Provide the (x, y) coordinate of the cell's center where the given text is located.  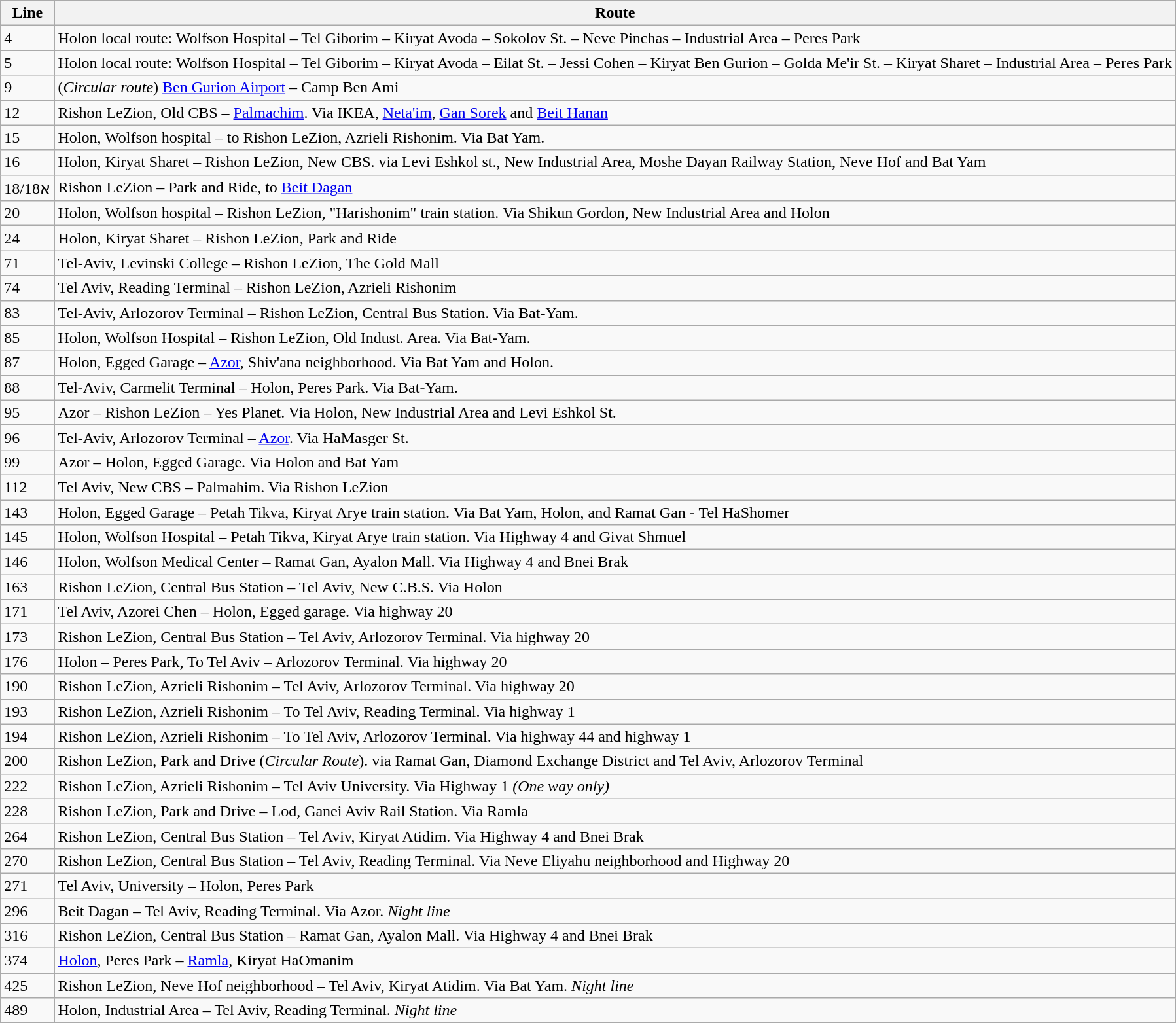
Tel-Aviv, Carmelit Terminal – Holon, Peres Park. Via Bat-Yam. (615, 387)
Rishon LeZion, Central Bus Station – Tel Aviv, New C.B.S. Via Holon (615, 587)
Holon, Peres Park – Ramla, Kiryat HaOmanim (615, 961)
18/18א (27, 188)
Holon, Wolfson Hospital – Rishon LeZion, Old Indust. Area. Via Bat-Yam. (615, 338)
83 (27, 313)
112 (27, 487)
222 (27, 786)
Rishon LeZion, Azrieli Rishonim – Tel Aviv University. Via Highway 1 (One way only) (615, 786)
Rishon LeZion, Central Bus Station – Tel Aviv, Reading Terminal. Via Neve Eliyahu neighborhood and Highway 20 (615, 861)
Rishon LeZion, Azrieli Rishonim – To Tel Aviv, Reading Terminal. Via highway 1 (615, 711)
Rishon LeZion, Park and Drive (Circular Route). via Ramat Gan, Diamond Exchange District and Tel Aviv, Arlozorov Terminal (615, 761)
Tel Aviv, Azorei Chen – Holon, Egged garage. Via highway 20 (615, 612)
Beit Dagan – Tel Aviv, Reading Terminal. Via Azor. Night line (615, 910)
Tel-Aviv, Arlozorov Terminal – Azor. Via HaMasger St. (615, 437)
Holon, Wolfson hospital – Rishon LeZion, "Harishonim" train station. Via Shikun Gordon, New Industrial Area and Holon (615, 213)
Route (615, 13)
Rishon LeZion – Park and Ride, to Beit Dagan (615, 188)
Tel Aviv, New CBS – Palmahim. Via Rishon LeZion (615, 487)
9 (27, 88)
171 (27, 612)
316 (27, 936)
228 (27, 811)
15 (27, 137)
16 (27, 162)
Tel-Aviv, Levinski College – Rishon LeZion, The Gold Mall (615, 263)
143 (27, 512)
87 (27, 363)
74 (27, 288)
176 (27, 662)
Rishon LeZion, Central Bus Station – Tel Aviv, Arlozorov Terminal. Via highway 20 (615, 637)
Line (27, 13)
4 (27, 38)
Tel-Aviv, Arlozorov Terminal – Rishon LeZion, Central Bus Station. Via Bat-Yam. (615, 313)
Rishon LeZion, Central Bus Station – Ramat Gan, Ayalon Mall. Via Highway 4 and Bnei Brak (615, 936)
Holon, Kiryat Sharet – Rishon LeZion, New CBS. via Levi Eshkol st., New Industrial Area, Moshe Dayan Railway Station, Neve Hof and Bat Yam (615, 162)
264 (27, 836)
Rishon LeZion, Neve Hof neighborhood – Tel Aviv, Kiryat Atidim. Via Bat Yam. Night line (615, 986)
145 (27, 537)
Holon – Peres Park, To Tel Aviv – Arlozorov Terminal. Via highway 20 (615, 662)
Holon, Industrial Area – Tel Aviv, Reading Terminal. Night line (615, 1011)
271 (27, 886)
Rishon LeZion, Old CBS – Palmachim. Via IKEA, Neta'im, Gan Sorek and Beit Hanan (615, 113)
5 (27, 63)
374 (27, 961)
24 (27, 238)
88 (27, 387)
489 (27, 1011)
12 (27, 113)
190 (27, 687)
Rishon LeZion, Azrieli Rishonim – Tel Aviv, Arlozorov Terminal. Via highway 20 (615, 687)
193 (27, 711)
Holon, Kiryat Sharet – Rishon LeZion, Park and Ride (615, 238)
96 (27, 437)
200 (27, 761)
Holon, Wolfson Medical Center – Ramat Gan, Ayalon Mall. Via Highway 4 and Bnei Brak (615, 562)
Holon, Egged Garage – Petah Tikva, Kiryat Arye train station. Via Bat Yam, Holon, and Ramat Gan - Tel HaShomer (615, 512)
Holon, Wolfson Hospital – Petah Tikva, Kiryat Arye train station. Via Highway 4 and Givat Shmuel (615, 537)
270 (27, 861)
173 (27, 637)
425 (27, 986)
Azor – Holon, Egged Garage. Via Holon and Bat Yam (615, 462)
Rishon LeZion, Park and Drive – Lod, Ganei Aviv Rail Station. Via Ramla (615, 811)
20 (27, 213)
95 (27, 412)
Tel Aviv, University – Holon, Peres Park (615, 886)
296 (27, 910)
(Circular route) Ben Gurion Airport – Camp Ben Ami (615, 88)
Holon local route: Wolfson Hospital – Tel Giborim – Kiryat Avoda – Sokolov St. – Neve Pinchas – Industrial Area – Peres Park (615, 38)
Holon, Wolfson hospital – to Rishon LeZion, Azrieli Rishonim. Via Bat Yam. (615, 137)
99 (27, 462)
85 (27, 338)
194 (27, 736)
Tel Aviv, Reading Terminal – Rishon LeZion, Azrieli Rishonim (615, 288)
163 (27, 587)
Rishon LeZion, Azrieli Rishonim – To Tel Aviv, Arlozorov Terminal. Via highway 44 and highway 1 (615, 736)
Holon, Egged Garage – Azor, Shiv'ana neighborhood. Via Bat Yam and Holon. (615, 363)
146 (27, 562)
Azor – Rishon LeZion – Yes Planet. Via Holon, New Industrial Area and Levi Eshkol St. (615, 412)
Rishon LeZion, Central Bus Station – Tel Aviv, Kiryat Atidim. Via Highway 4 and Bnei Brak (615, 836)
71 (27, 263)
